Extract the (X, Y) coordinate from the center of the cell holding the provided text.  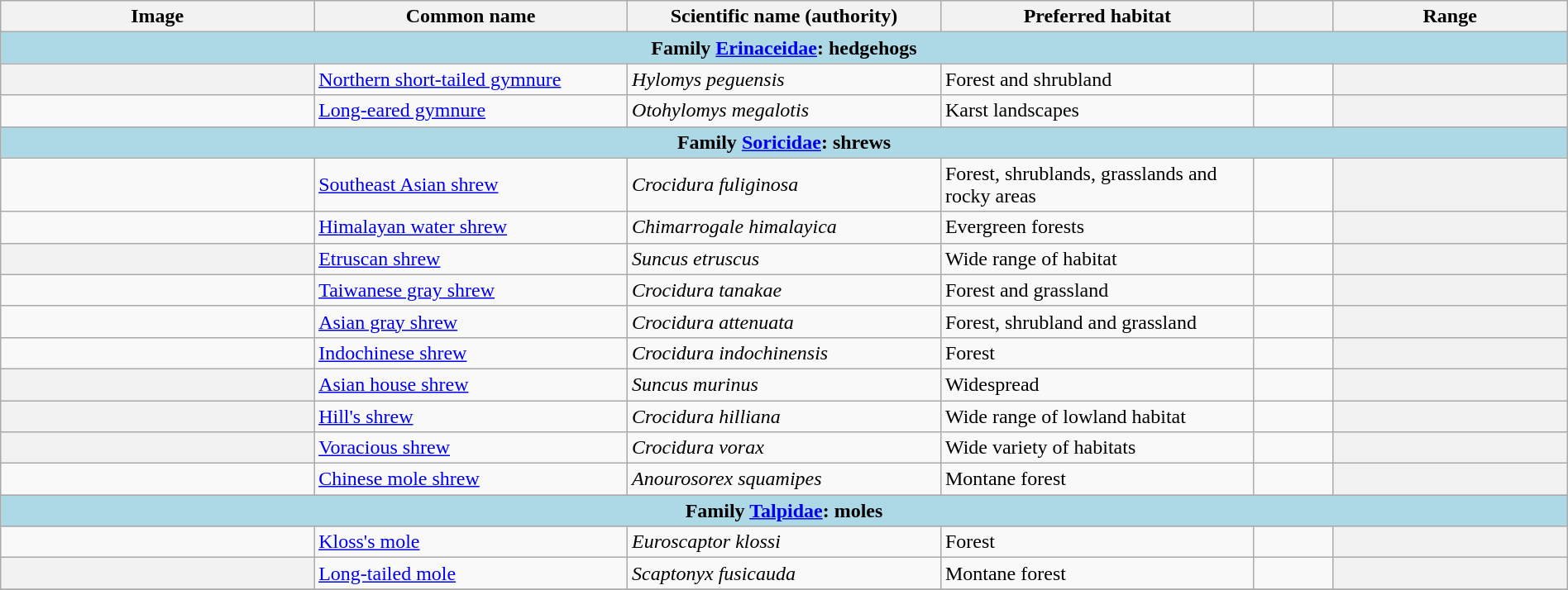
Evergreen forests (1097, 227)
Etruscan shrew (471, 259)
Southeast Asian shrew (471, 185)
Family Erinaceidae: hedgehogs (784, 48)
Crocidura fuliginosa (784, 185)
Otohylomys megalotis (784, 111)
Wide range of habitat (1097, 259)
Karst landscapes (1097, 111)
Anourosorex squamipes (784, 479)
Preferred habitat (1097, 17)
Asian gray shrew (471, 321)
Wide range of lowland habitat (1097, 416)
Chinese mole shrew (471, 479)
Image (157, 17)
Forest and shrubland (1097, 79)
Asian house shrew (471, 384)
Long-eared gymnure (471, 111)
Crocidura tanakae (784, 290)
Common name (471, 17)
Family Talpidae: moles (784, 511)
Forest, shrublands, grasslands and rocky areas (1097, 185)
Chimarrogale himalayica (784, 227)
Crocidura indochinensis (784, 353)
Long-tailed mole (471, 573)
Hylomys peguensis (784, 79)
Suncus murinus (784, 384)
Crocidura hilliana (784, 416)
Scaptonyx fusicauda (784, 573)
Forest, shrubland and grassland (1097, 321)
Northern short-tailed gymnure (471, 79)
Wide variety of habitats (1097, 448)
Forest and grassland (1097, 290)
Hill's shrew (471, 416)
Himalayan water shrew (471, 227)
Kloss's mole (471, 542)
Widespread (1097, 384)
Family Soricidae: shrews (784, 142)
Voracious shrew (471, 448)
Suncus etruscus (784, 259)
Range (1450, 17)
Taiwanese gray shrew (471, 290)
Crocidura vorax (784, 448)
Scientific name (authority) (784, 17)
Euroscaptor klossi (784, 542)
Indochinese shrew (471, 353)
Crocidura attenuata (784, 321)
